Identify which cell holds the provided text, then report its [X, Y] central coordinate. 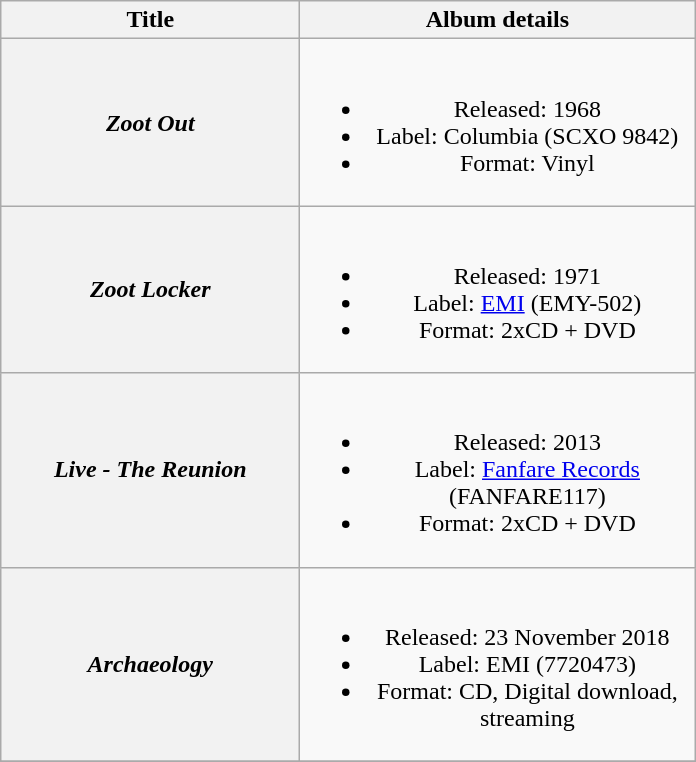
Album details [498, 20]
Released: 1971Label: EMI (EMY-502)Format: 2xCD + DVD [498, 290]
Released: 1968Label: Columbia (SCXO 9842)Format: Vinyl [498, 122]
Zoot Out [150, 122]
Released: 2013Label: Fanfare Records (FANFARE117)Format: 2xCD + DVD [498, 470]
Archaeology [150, 664]
Released: 23 November 2018 Label: EMI (7720473)Format: CD, Digital download, streaming [498, 664]
Title [150, 20]
Live - The Reunion [150, 470]
Zoot Locker [150, 290]
